Return the [X, Y] coordinate for the center point of the cell that contains the specified text.  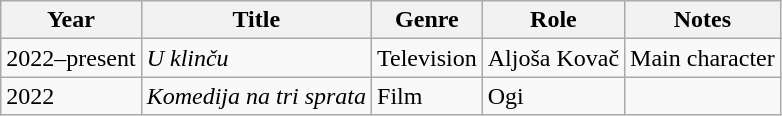
Title [256, 20]
Film [428, 96]
Genre [428, 20]
Main character [703, 58]
Komedija na tri sprata [256, 96]
U klinču [256, 58]
Role [553, 20]
Year [71, 20]
2022 [71, 96]
2022–present [71, 58]
Television [428, 58]
Ogi [553, 96]
Notes [703, 20]
Aljoša Kovač [553, 58]
